Identify which cell holds the provided text, then report its [X, Y] central coordinate. 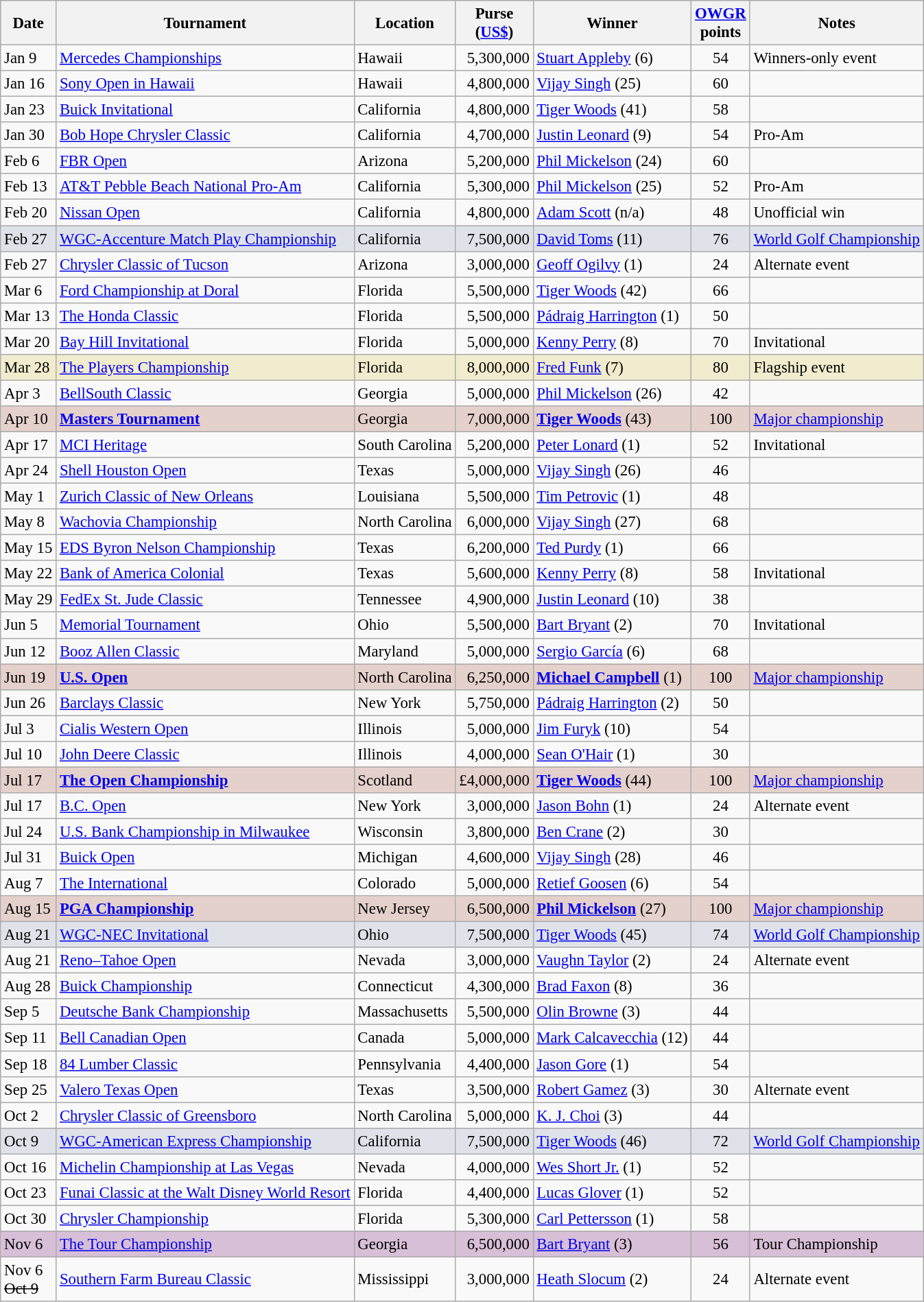
Brad Faxon (8) [612, 986]
6,250,000 [494, 677]
Geoff Ogilvy (1) [612, 264]
New Jersey [405, 909]
Purse(US$) [494, 23]
5,600,000 [494, 573]
6,200,000 [494, 548]
Carl Pettersson (1) [612, 1218]
Sean O'Hair (1) [612, 755]
Tennessee [405, 600]
WGC-American Express Championship [205, 1141]
Phil Mickelson (26) [612, 393]
Lucas Glover (1) [612, 1193]
Louisiana [405, 497]
South Carolina [405, 445]
Feb 6 [29, 161]
Phil Mickelson (25) [612, 187]
WGC-NEC Invitational [205, 935]
EDS Byron Nelson Championship [205, 548]
Jul 24 [29, 831]
Notes [837, 23]
Vijay Singh (28) [612, 857]
Wes Short Jr. (1) [612, 1167]
3,500,000 [494, 1089]
4,900,000 [494, 600]
Mar 13 [29, 316]
Vijay Singh (25) [612, 84]
Jun 5 [29, 626]
74 [720, 935]
Retief Goosen (6) [612, 884]
56 [720, 1244]
Phil Mickelson (27) [612, 909]
BellSouth Classic [205, 393]
Massachusetts [405, 1012]
Michigan [405, 857]
Ted Purdy (1) [612, 548]
Tim Petrovic (1) [612, 497]
Jan 16 [29, 84]
7,000,000 [494, 419]
Sep 18 [29, 1064]
Tiger Woods (42) [612, 290]
8,000,000 [494, 368]
Ben Crane (2) [612, 831]
Location [405, 23]
B.C. Open [205, 806]
Date [29, 23]
Robert Gamez (3) [612, 1089]
Sep 11 [29, 1038]
Deutsche Bank Championship [205, 1012]
76 [720, 239]
Jun 26 [29, 702]
Tiger Woods (45) [612, 935]
The Honda Classic [205, 316]
Tiger Woods (41) [612, 110]
Southern Farm Bureau Classic [205, 1279]
Vaughn Taylor (2) [612, 960]
May 8 [29, 522]
K. J. Choi (3) [612, 1115]
Apr 24 [29, 471]
Pádraig Harrington (1) [612, 316]
4,700,000 [494, 135]
Peter Lonard (1) [612, 445]
Winner [612, 23]
Oct 16 [29, 1167]
The International [205, 884]
Jun 12 [29, 651]
Ford Championship at Doral [205, 290]
Tiger Woods (43) [612, 419]
Masters Tournament [205, 419]
£4,000,000 [494, 780]
Michael Campbell (1) [612, 677]
Reno–Tahoe Open [205, 960]
Stuart Appleby (6) [612, 58]
Sep 25 [29, 1089]
Funai Classic at the Walt Disney World Resort [205, 1193]
4,300,000 [494, 986]
Oct 9 [29, 1141]
Oct 23 [29, 1193]
Sergio García (6) [612, 651]
Maryland [405, 651]
Connecticut [405, 986]
Oct 2 [29, 1115]
Jason Bohn (1) [612, 806]
4,600,000 [494, 857]
David Toms (11) [612, 239]
Jun 19 [29, 677]
Justin Leonard (9) [612, 135]
Jan 30 [29, 135]
Jul 31 [29, 857]
Jan 23 [29, 110]
Buick Invitational [205, 110]
84 Lumber Classic [205, 1064]
Adam Scott (n/a) [612, 213]
Bart Bryant (3) [612, 1244]
John Deere Classic [205, 755]
Vijay Singh (27) [612, 522]
42 [720, 393]
Chrysler Championship [205, 1218]
Canada [405, 1038]
U.S. Open [205, 677]
May 22 [29, 573]
FedEx St. Jude Classic [205, 600]
Aug 7 [29, 884]
38 [720, 600]
Zurich Classic of New Orleans [205, 497]
Valero Texas Open [205, 1089]
Michelin Championship at Las Vegas [205, 1167]
Nissan Open [205, 213]
Chrysler Classic of Greensboro [205, 1115]
Bell Canadian Open [205, 1038]
Oct 30 [29, 1218]
Bay Hill Invitational [205, 342]
Apr 3 [29, 393]
Mar 20 [29, 342]
72 [720, 1141]
Apr 10 [29, 419]
Tiger Woods (44) [612, 780]
Mississippi [405, 1279]
Feb 20 [29, 213]
Bob Hope Chrysler Classic [205, 135]
May 15 [29, 548]
3,800,000 [494, 831]
Chrysler Classic of Tucson [205, 264]
WGC-Accenture Match Play Championship [205, 239]
Heath Slocum (2) [612, 1279]
Jan 9 [29, 58]
Tour Championship [837, 1244]
Wachovia Championship [205, 522]
Booz Allen Classic [205, 651]
Nov 6Oct 9 [29, 1279]
Unofficial win [837, 213]
Nov 6 [29, 1244]
Colorado [405, 884]
Tournament [205, 23]
Memorial Tournament [205, 626]
Buick Open [205, 857]
Bart Bryant (2) [612, 626]
Mar 6 [29, 290]
Olin Browne (3) [612, 1012]
Phil Mickelson (24) [612, 161]
MCI Heritage [205, 445]
The Open Championship [205, 780]
Pádraig Harrington (2) [612, 702]
80 [720, 368]
Jul 10 [29, 755]
Aug 15 [29, 909]
Cialis Western Open [205, 729]
Flagship event [837, 368]
FBR Open [205, 161]
Feb 13 [29, 187]
Shell Houston Open [205, 471]
May 29 [29, 600]
Scotland [405, 780]
U.S. Bank Championship in Milwaukee [205, 831]
The Tour Championship [205, 1244]
Buick Championship [205, 986]
Sep 5 [29, 1012]
Jim Furyk (10) [612, 729]
AT&T Pebble Beach National Pro-Am [205, 187]
Jason Gore (1) [612, 1064]
Tiger Woods (46) [612, 1141]
Pennsylvania [405, 1064]
6,000,000 [494, 522]
Bank of America Colonial [205, 573]
36 [720, 986]
Fred Funk (7) [612, 368]
Barclays Classic [205, 702]
OWGRpoints [720, 23]
Apr 17 [29, 445]
Mar 28 [29, 368]
Mark Calcavecchia (12) [612, 1038]
Mercedes Championships [205, 58]
Sony Open in Hawaii [205, 84]
The Players Championship [205, 368]
Wisconsin [405, 831]
Vijay Singh (26) [612, 471]
Winners-only event [837, 58]
May 1 [29, 497]
Jul 3 [29, 729]
Aug 28 [29, 986]
Justin Leonard (10) [612, 600]
PGA Championship [205, 909]
5,750,000 [494, 702]
